From the cell containing the given text, extract its center point as (X, Y) coordinate. 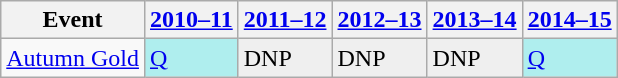
2014–15 (570, 20)
2011–12 (285, 20)
Autumn Gold (73, 58)
2012–13 (380, 20)
Event (73, 20)
2013–14 (474, 20)
2010–11 (191, 20)
